Output the (x, y) coordinate of the center of the cell containing the given text.  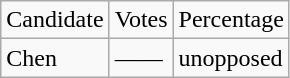
unopposed (231, 58)
—— (141, 58)
Votes (141, 20)
Chen (55, 58)
Percentage (231, 20)
Candidate (55, 20)
